Extract the (x, y) coordinate from the center of the cell holding the provided text.  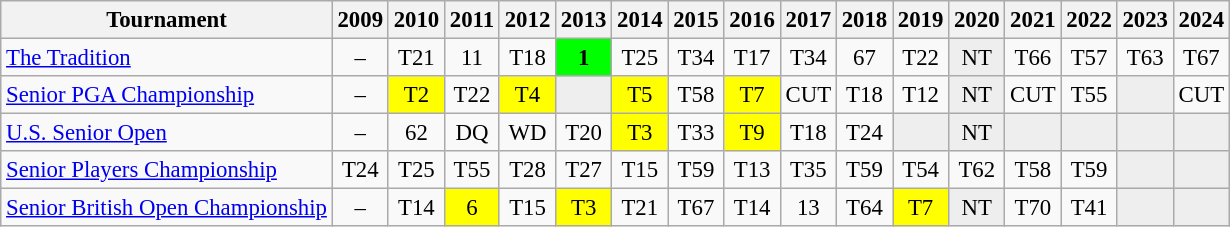
2022 (1089, 20)
T41 (1089, 208)
2021 (1033, 20)
2020 (977, 20)
U.S. Senior Open (166, 133)
11 (472, 58)
WD (527, 133)
2023 (1145, 20)
T12 (920, 95)
T28 (527, 170)
T4 (527, 95)
The Tradition (166, 58)
T27 (584, 170)
67 (864, 58)
2024 (1201, 20)
T64 (864, 208)
2011 (472, 20)
T57 (1089, 58)
2017 (808, 20)
2014 (640, 20)
T5 (640, 95)
T66 (1033, 58)
Senior PGA Championship (166, 95)
62 (416, 133)
2013 (584, 20)
T2 (416, 95)
T62 (977, 170)
1 (584, 58)
T17 (752, 58)
T35 (808, 170)
DQ (472, 133)
2009 (360, 20)
T54 (920, 170)
T63 (1145, 58)
Senior Players Championship (166, 170)
2016 (752, 20)
13 (808, 208)
6 (472, 208)
T20 (584, 133)
2018 (864, 20)
T33 (696, 133)
2010 (416, 20)
T70 (1033, 208)
2019 (920, 20)
T9 (752, 133)
Tournament (166, 20)
T13 (752, 170)
2015 (696, 20)
Senior British Open Championship (166, 208)
2012 (527, 20)
